Find where the given text appears and provide that cell's center as [X, Y] coordinate. 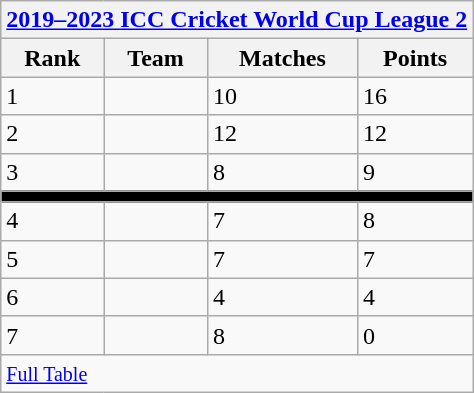
6 [52, 297]
16 [414, 96]
1 [52, 96]
3 [52, 172]
2 [52, 134]
9 [414, 172]
5 [52, 259]
10 [282, 96]
Full Table [237, 373]
Team [156, 58]
2019–2023 ICC Cricket World Cup League 2 [237, 20]
Matches [282, 58]
Rank [52, 58]
0 [414, 335]
Points [414, 58]
